Return the [X, Y] coordinate for the center point of the cell that contains the specified text.  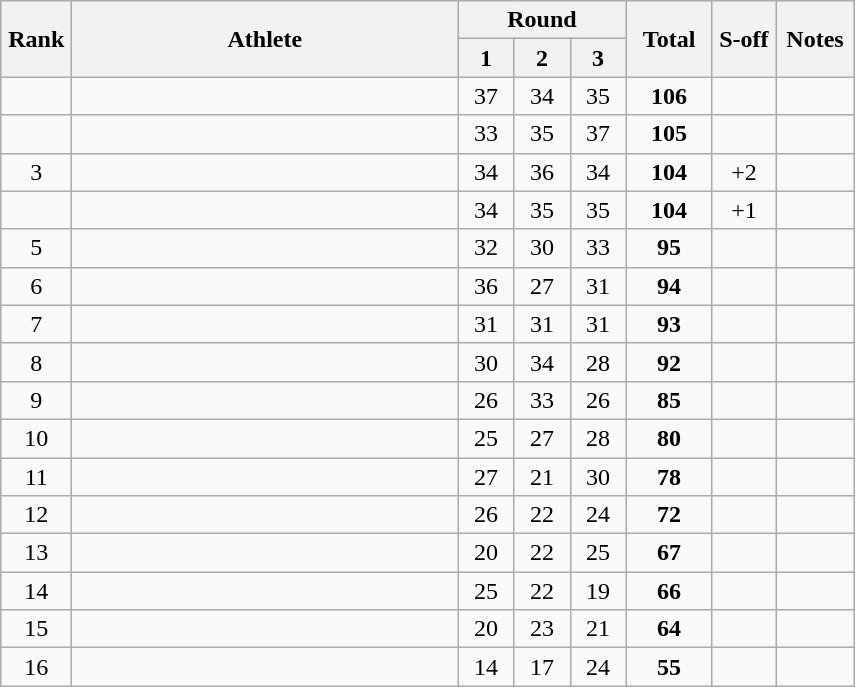
2 [542, 58]
10 [36, 438]
13 [36, 553]
S-off [744, 39]
7 [36, 324]
23 [542, 629]
Notes [816, 39]
Round [542, 20]
Athlete [265, 39]
15 [36, 629]
72 [669, 515]
12 [36, 515]
64 [669, 629]
85 [669, 400]
1 [486, 58]
78 [669, 477]
93 [669, 324]
11 [36, 477]
55 [669, 667]
5 [36, 248]
66 [669, 591]
105 [669, 134]
80 [669, 438]
32 [486, 248]
8 [36, 362]
94 [669, 286]
19 [598, 591]
6 [36, 286]
17 [542, 667]
+1 [744, 210]
9 [36, 400]
Total [669, 39]
16 [36, 667]
Rank [36, 39]
106 [669, 96]
+2 [744, 172]
92 [669, 362]
95 [669, 248]
67 [669, 553]
